Identify which cell holds the provided text, then report its [X, Y] central coordinate. 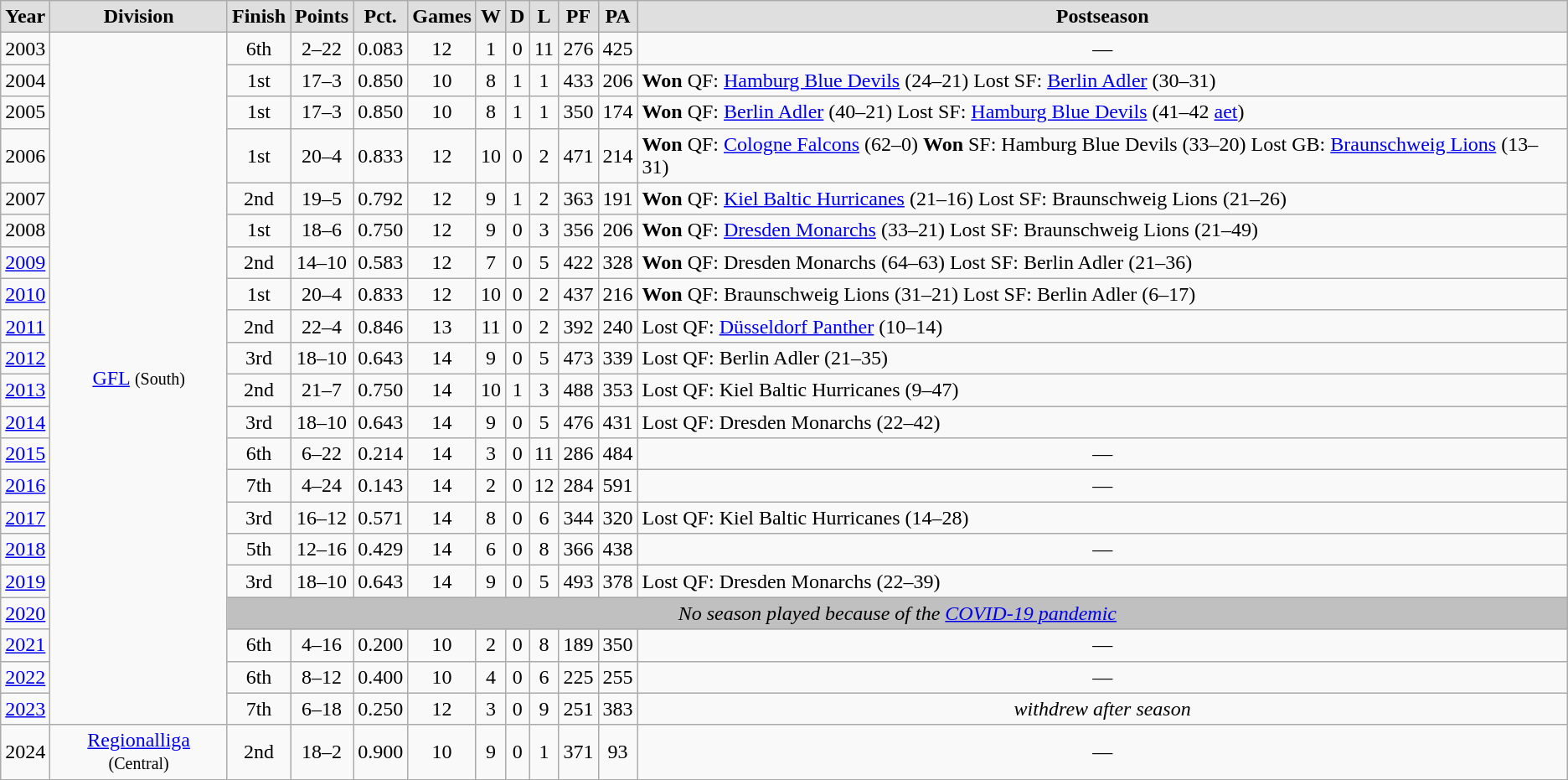
0.200 [380, 645]
93 [618, 752]
392 [578, 326]
4–16 [322, 645]
2022 [25, 677]
18–6 [322, 230]
2005 [25, 112]
0.143 [380, 486]
2019 [25, 581]
383 [618, 709]
No season played because of the COVID-19 pandemic [897, 613]
0.214 [380, 454]
14–10 [322, 262]
484 [618, 454]
2018 [25, 550]
21–7 [322, 390]
6–18 [322, 709]
2024 [25, 752]
0.792 [380, 199]
2013 [25, 390]
0.900 [380, 752]
356 [578, 230]
276 [578, 49]
Won QF: Braunschweig Lions (31–21) Lost SF: Berlin Adler (6–17) [1102, 294]
438 [618, 550]
16–12 [322, 518]
PA [618, 17]
0.250 [380, 709]
2012 [25, 358]
0.583 [380, 262]
Lost QF: Düsseldorf Panther (10–14) [1102, 326]
471 [578, 156]
W [491, 17]
240 [618, 326]
Division [139, 17]
Won QF: Hamburg Blue Devils (24–21) Lost SF: Berlin Adler (30–31) [1102, 80]
0.429 [380, 550]
D [517, 17]
0.571 [380, 518]
431 [618, 421]
425 [618, 49]
422 [578, 262]
22–4 [322, 326]
174 [618, 112]
2014 [25, 421]
284 [578, 486]
2–22 [322, 49]
PF [578, 17]
2021 [25, 645]
2007 [25, 199]
Won QF: Dresden Monarchs (64–63) Lost SF: Berlin Adler (21–36) [1102, 262]
191 [618, 199]
2017 [25, 518]
339 [618, 358]
214 [618, 156]
5th [258, 550]
2010 [25, 294]
216 [618, 294]
320 [618, 518]
0.846 [380, 326]
2009 [25, 262]
7 [491, 262]
2003 [25, 49]
Year [25, 17]
251 [578, 709]
2015 [25, 454]
225 [578, 677]
328 [618, 262]
2020 [25, 613]
476 [578, 421]
19–5 [322, 199]
255 [618, 677]
4–24 [322, 486]
8–12 [322, 677]
Won QF: Cologne Falcons (62–0) Won SF: Hamburg Blue Devils (33–20) Lost GB: Braunschweig Lions (13–31) [1102, 156]
353 [618, 390]
Games [442, 17]
Pct. [380, 17]
2016 [25, 486]
12–16 [322, 550]
0.083 [380, 49]
2008 [25, 230]
2023 [25, 709]
GFL (South) [139, 379]
437 [578, 294]
378 [618, 581]
591 [618, 486]
363 [578, 199]
Lost QF: Kiel Baltic Hurricanes (14–28) [1102, 518]
2011 [25, 326]
493 [578, 581]
473 [578, 358]
Lost QF: Kiel Baltic Hurricanes (9–47) [1102, 390]
Won QF: Berlin Adler (40–21) Lost SF: Hamburg Blue Devils (41–42 aet) [1102, 112]
0.400 [380, 677]
18–2 [322, 752]
Lost QF: Dresden Monarchs (22–42) [1102, 421]
Regionalliga (Central) [139, 752]
189 [578, 645]
Points [322, 17]
13 [442, 326]
Won QF: Kiel Baltic Hurricanes (21–16) Lost SF: Braunschweig Lions (21–26) [1102, 199]
371 [578, 752]
6–22 [322, 454]
366 [578, 550]
488 [578, 390]
Lost QF: Berlin Adler (21–35) [1102, 358]
344 [578, 518]
L [544, 17]
Won QF: Dresden Monarchs (33–21) Lost SF: Braunschweig Lions (21–49) [1102, 230]
withdrew after season [1102, 709]
Postseason [1102, 17]
433 [578, 80]
Lost QF: Dresden Monarchs (22–39) [1102, 581]
Finish [258, 17]
286 [578, 454]
4 [491, 677]
2004 [25, 80]
2006 [25, 156]
